Capture the cell that displays the provided text and extract its (x, y) central coordinate. 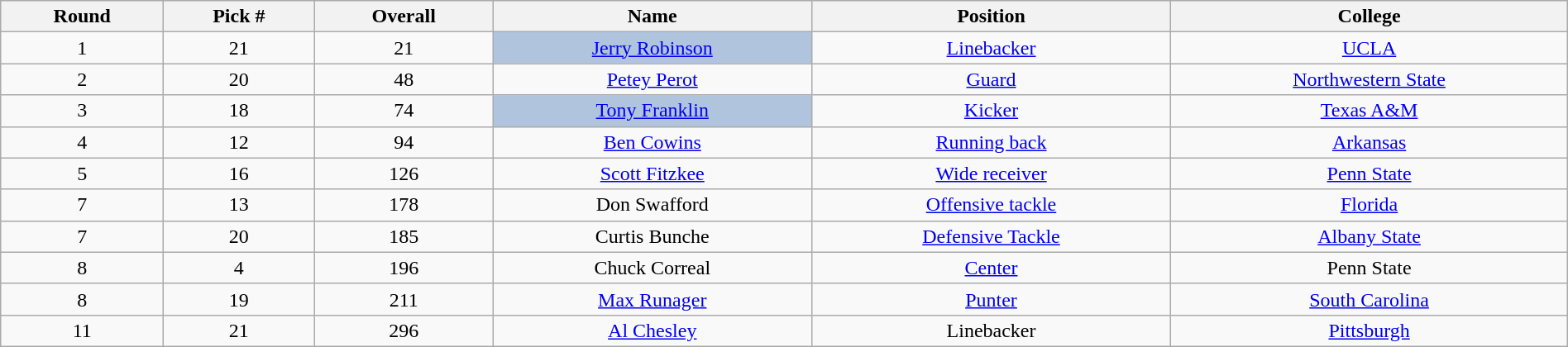
Running back (991, 142)
College (1370, 17)
19 (239, 299)
Position (991, 17)
Wide receiver (991, 173)
Texas A&M (1370, 111)
Offensive tackle (991, 205)
74 (404, 111)
2 (83, 79)
Pittsburgh (1370, 330)
5 (83, 173)
296 (404, 330)
185 (404, 236)
Center (991, 268)
Al Chesley (652, 330)
211 (404, 299)
Round (83, 17)
Name (652, 17)
3 (83, 111)
Chuck Correal (652, 268)
1 (83, 48)
Pick # (239, 17)
South Carolina (1370, 299)
Scott Fitzkee (652, 173)
Kicker (991, 111)
UCLA (1370, 48)
94 (404, 142)
Curtis Bunche (652, 236)
Tony Franklin (652, 111)
Jerry Robinson (652, 48)
Florida (1370, 205)
13 (239, 205)
Northwestern State (1370, 79)
Ben Cowins (652, 142)
Max Runager (652, 299)
Arkansas (1370, 142)
Overall (404, 17)
Defensive Tackle (991, 236)
Punter (991, 299)
12 (239, 142)
Albany State (1370, 236)
Don Swafford (652, 205)
196 (404, 268)
11 (83, 330)
16 (239, 173)
48 (404, 79)
178 (404, 205)
126 (404, 173)
18 (239, 111)
Guard (991, 79)
Petey Perot (652, 79)
